Determine the [X, Y] coordinate at the center of the cell enclosing the given text.  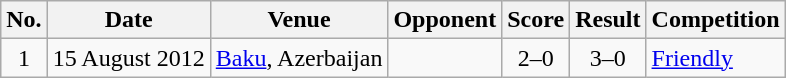
Venue [299, 20]
Opponent [445, 20]
Date [128, 20]
No. [24, 20]
15 August 2012 [128, 58]
Friendly [716, 58]
Baku, Azerbaijan [299, 58]
Result [608, 20]
3–0 [608, 58]
2–0 [536, 58]
Score [536, 20]
1 [24, 58]
Competition [716, 20]
